Locate the cell with the specified text and output its (x, y) center coordinate. 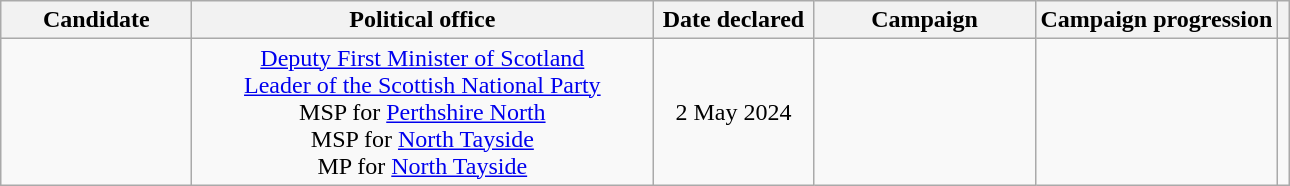
Political office (422, 20)
Date declared (734, 20)
Campaign progression (1156, 20)
2 May 2024 (734, 112)
Candidate (96, 20)
Deputy First Minister of Scotland Leader of the Scottish National Party MSP for Perthshire North MSP for North Tayside MP for North Tayside (422, 112)
Campaign (924, 20)
